Return [X, Y] of the center of cell containing provided text 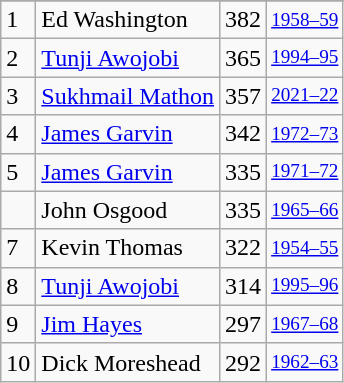
Kevin Thomas [128, 248]
2021–22 [305, 96]
2 [18, 58]
1 [18, 20]
7 [18, 248]
1965–66 [305, 210]
1954–55 [305, 248]
314 [244, 286]
1967–68 [305, 324]
5 [18, 172]
8 [18, 286]
1995–96 [305, 286]
9 [18, 324]
Ed Washington [128, 20]
John Osgood [128, 210]
342 [244, 134]
1972–73 [305, 134]
357 [244, 96]
297 [244, 324]
322 [244, 248]
1962–63 [305, 362]
Jim Hayes [128, 324]
1994–95 [305, 58]
Sukhmail Mathon [128, 96]
292 [244, 362]
1971–72 [305, 172]
365 [244, 58]
1958–59 [305, 20]
3 [18, 96]
382 [244, 20]
10 [18, 362]
Dick Moreshead [128, 362]
4 [18, 134]
